Output the (x, y) coordinate of the center of the cell containing the given text.  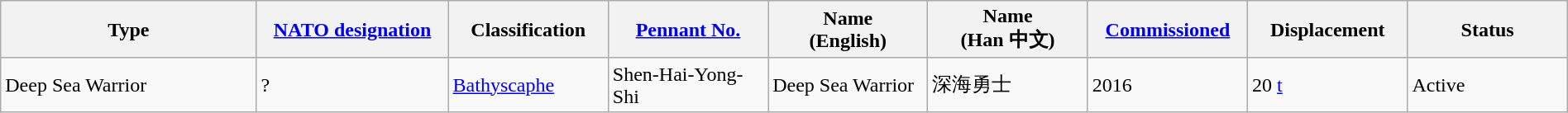
20 t (1328, 84)
Name(Han 中文) (1007, 30)
Shen-Hai-Yong-Shi (688, 84)
深海勇士 (1007, 84)
Status (1487, 30)
Pennant No. (688, 30)
2016 (1168, 84)
Active (1487, 84)
Type (129, 30)
Classification (528, 30)
? (352, 84)
NATO designation (352, 30)
Displacement (1328, 30)
Name(English) (849, 30)
Commissioned (1168, 30)
Bathyscaphe (528, 84)
